Scan for the cell matching the given text and deliver its [X, Y] coordinate at center. 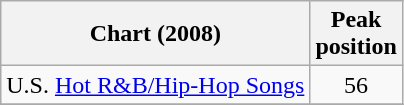
Peakposition [356, 34]
U.S. Hot R&B/Hip-Hop Songs [156, 85]
56 [356, 85]
Chart (2008) [156, 34]
